Return [x, y] of the center of cell containing provided text 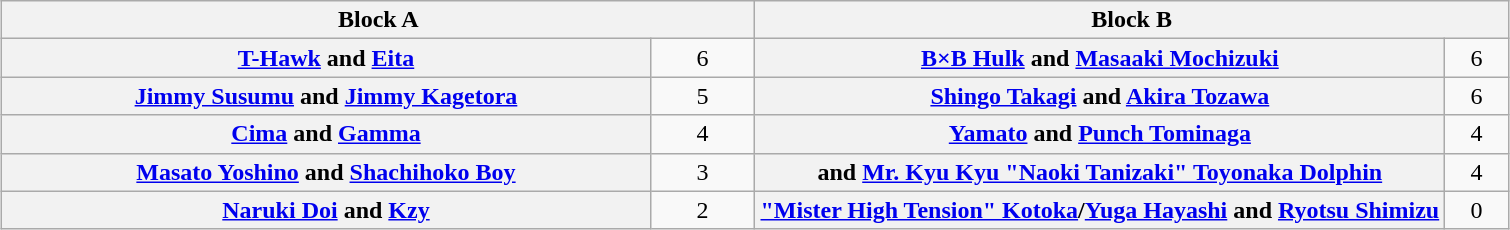
5 [702, 96]
Masato Yoshino and Shachihoko Boy [326, 172]
and Mr. Kyu Kyu "Naoki Tanizaki" Toyonaka Dolphin [1100, 172]
"Mister High Tension" Kotoka/Yuga Hayashi and Ryotsu Shimizu [1100, 210]
Naruki Doi and Kzy [326, 210]
Yamato and Punch Tominaga [1100, 134]
3 [702, 172]
0 [1477, 210]
Shingo Takagi and Akira Tozawa [1100, 96]
B×B Hulk and Masaaki Mochizuki [1100, 58]
Block B [1132, 20]
T-Hawk and Eita [326, 58]
Jimmy Susumu and Jimmy Kagetora [326, 96]
2 [702, 210]
Block A [378, 20]
Cima and Gamma [326, 134]
